Pinpoint the cell where the given text exists, returning its (x, y) midpoint coordinate. 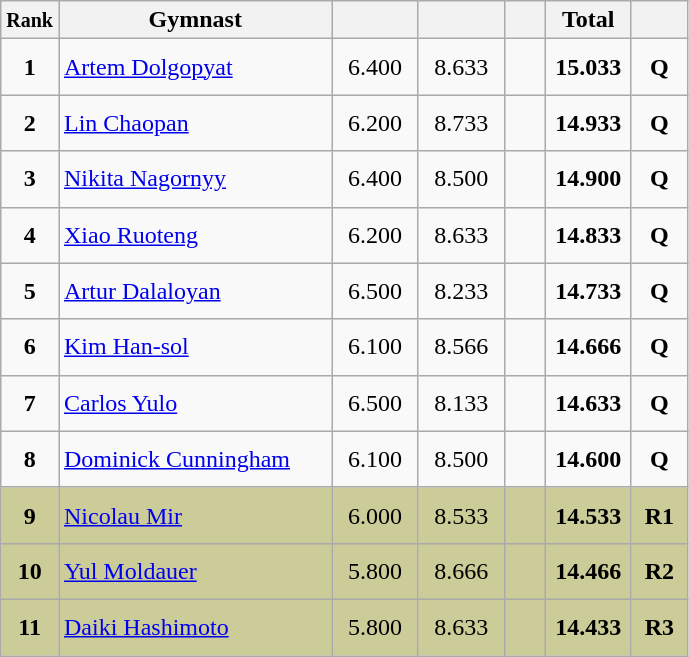
Artem Dolgopyat (195, 67)
11 (30, 627)
Dominick Cunningham (195, 459)
8.533 (461, 515)
Lin Chaopan (195, 123)
14.733 (588, 291)
8.566 (461, 347)
Carlos Yulo (195, 403)
14.466 (588, 571)
1 (30, 67)
8.733 (461, 123)
14.600 (588, 459)
14.833 (588, 235)
6 (30, 347)
14.900 (588, 179)
R1 (659, 515)
Kim Han-sol (195, 347)
Total (588, 20)
6.000 (375, 515)
14.533 (588, 515)
Yul Moldauer (195, 571)
Daiki Hashimoto (195, 627)
3 (30, 179)
Xiao Ruoteng (195, 235)
5 (30, 291)
7 (30, 403)
Rank (30, 20)
Nicolau Mir (195, 515)
Nikita Nagornyy (195, 179)
9 (30, 515)
8.233 (461, 291)
14.433 (588, 627)
Artur Dalaloyan (195, 291)
15.033 (588, 67)
8.666 (461, 571)
2 (30, 123)
8 (30, 459)
14.933 (588, 123)
14.666 (588, 347)
R3 (659, 627)
4 (30, 235)
14.633 (588, 403)
8.133 (461, 403)
Gymnast (195, 20)
10 (30, 571)
R2 (659, 571)
